Scan for the cell matching the given text and deliver its (X, Y) coordinate at center. 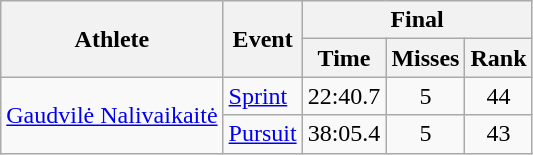
Sprint (262, 96)
43 (498, 134)
Gaudvilė Nalivaikaitė (112, 115)
22:40.7 (344, 96)
Time (344, 58)
Event (262, 39)
Pursuit (262, 134)
44 (498, 96)
Rank (498, 58)
Misses (426, 58)
Final (417, 20)
38:05.4 (344, 134)
Athlete (112, 39)
